Extract the [X, Y] coordinate from the center of the cell holding the provided text.  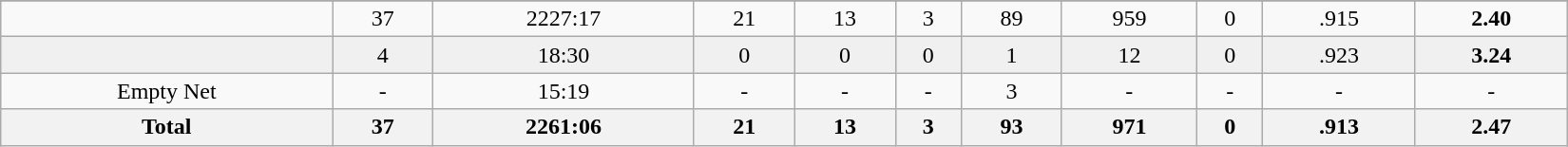
.913 [1339, 127]
1 [1012, 55]
12 [1129, 55]
4 [383, 55]
2227:17 [564, 19]
89 [1012, 19]
959 [1129, 19]
3.24 [1491, 55]
2.40 [1491, 19]
.915 [1339, 19]
2261:06 [564, 127]
.923 [1339, 55]
Total [167, 127]
Empty Net [167, 91]
15:19 [564, 91]
2.47 [1491, 127]
93 [1012, 127]
18:30 [564, 55]
971 [1129, 127]
